Provide the (X, Y) coordinate of the cell's center where the given text is located.  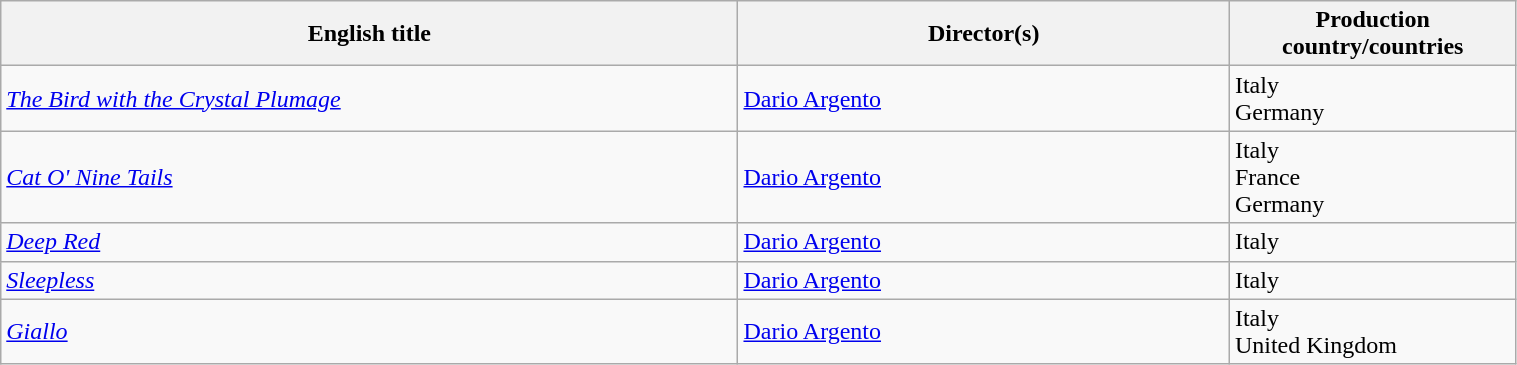
ItalyUnited Kingdom (1372, 332)
ItalyGermany (1372, 98)
The Bird with the Crystal Plumage (370, 98)
Director(s) (984, 34)
ItalyFranceGermany (1372, 177)
English title (370, 34)
Sleepless (370, 280)
Cat O' Nine Tails (370, 177)
Production country/countries (1372, 34)
Deep Red (370, 242)
Giallo (370, 332)
